Extract the [x, y] coordinate from the center of the cell holding the provided text.  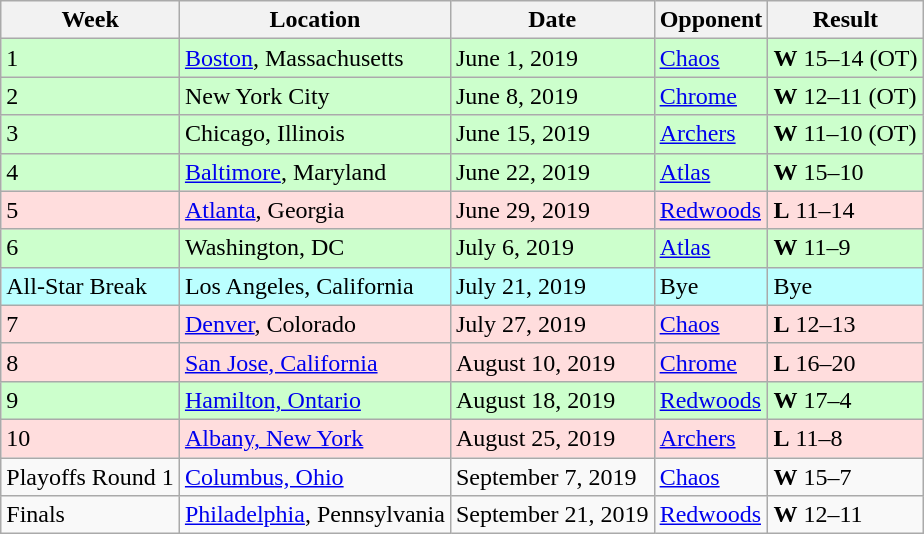
San Jose, California [314, 362]
Columbus, Ohio [314, 477]
September 7, 2019 [552, 477]
8 [90, 362]
June 15, 2019 [552, 134]
L 12–13 [846, 324]
Albany, New York [314, 438]
Philadelphia, Pennsylvania [314, 515]
July 6, 2019 [552, 248]
W 11–9 [846, 248]
Denver, Colorado [314, 324]
4 [90, 172]
6 [90, 248]
Finals [90, 515]
W 15–7 [846, 477]
10 [90, 438]
Date [552, 20]
9 [90, 400]
September 21, 2019 [552, 515]
August 10, 2019 [552, 362]
5 [90, 210]
W 11–10 (OT) [846, 134]
August 25, 2019 [552, 438]
Los Angeles, California [314, 286]
3 [90, 134]
June 8, 2019 [552, 96]
June 29, 2019 [552, 210]
Chicago, Illinois [314, 134]
L 11–8 [846, 438]
Hamilton, Ontario [314, 400]
New York City [314, 96]
June 1, 2019 [552, 58]
1 [90, 58]
2 [90, 96]
Atlanta, Georgia [314, 210]
August 18, 2019 [552, 400]
W 15–14 (OT) [846, 58]
Washington, DC [314, 248]
7 [90, 324]
Location [314, 20]
W 12–11 (OT) [846, 96]
June 22, 2019 [552, 172]
Baltimore, Maryland [314, 172]
W 12–11 [846, 515]
Opponent [711, 20]
Result [846, 20]
W 15–10 [846, 172]
July 21, 2019 [552, 286]
L 16–20 [846, 362]
July 27, 2019 [552, 324]
All-Star Break [90, 286]
Week [90, 20]
L 11–14 [846, 210]
W 17–4 [846, 400]
Boston, Massachusetts [314, 58]
Playoffs Round 1 [90, 477]
